Identify which cell holds the provided text, then report its (x, y) central coordinate. 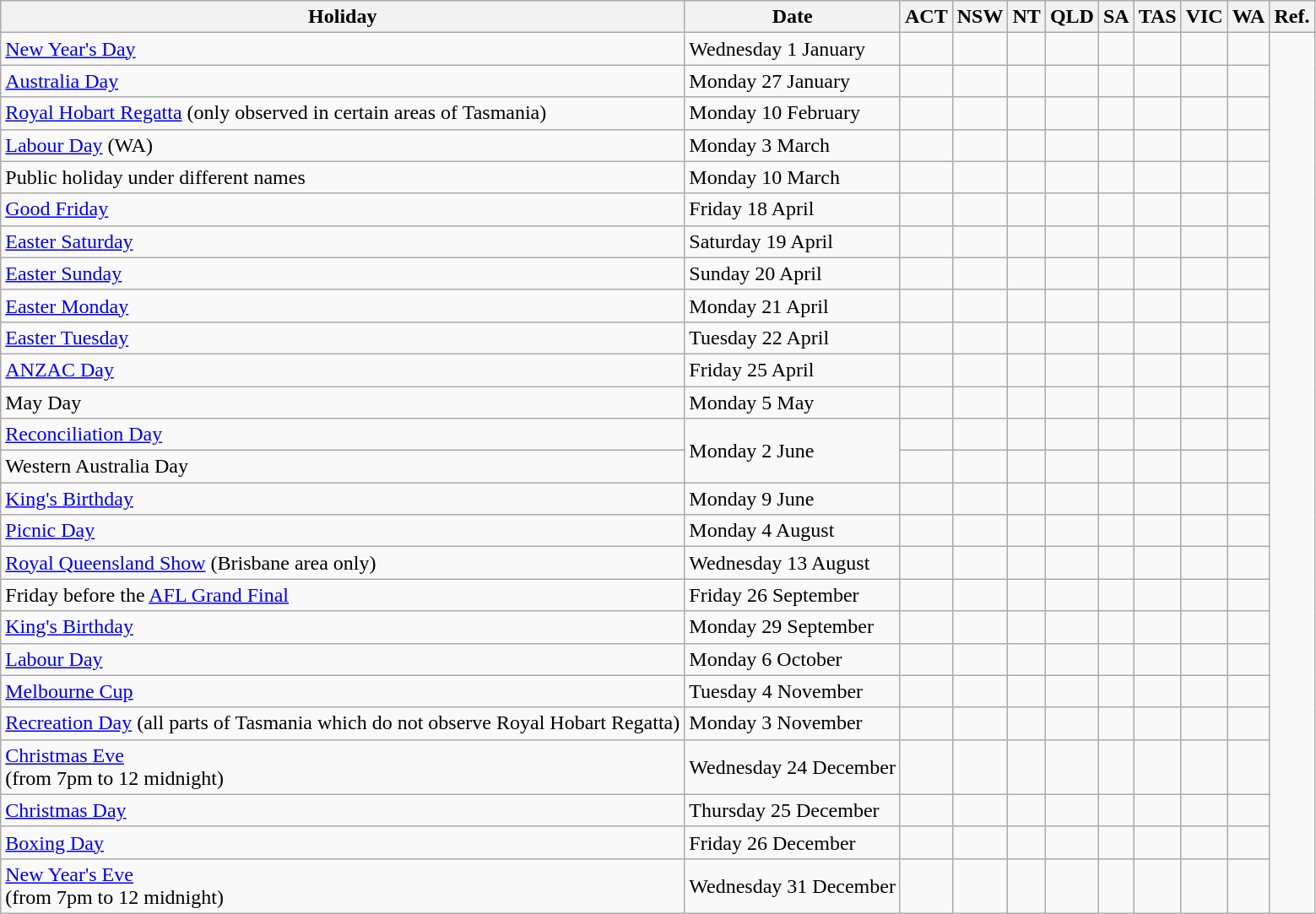
Date (793, 17)
May Day (343, 403)
Monday 6 October (793, 659)
Western Australia Day (343, 467)
WA (1248, 17)
Saturday 19 April (793, 241)
Monday 29 September (793, 627)
Sunday 20 April (793, 273)
Easter Monday (343, 306)
Friday 25 April (793, 370)
NSW (980, 17)
Easter Sunday (343, 273)
Wednesday 1 January (793, 49)
Monday 27 January (793, 81)
Wednesday 24 December (793, 766)
Holiday (343, 17)
Reconciliation Day (343, 435)
Monday 3 March (793, 145)
Royal Queensland Show (Brisbane area only) (343, 563)
Thursday 25 December (793, 810)
Tuesday 22 April (793, 338)
SA (1116, 17)
Monday 4 August (793, 531)
ANZAC Day (343, 370)
ACT (926, 17)
TAS (1157, 17)
Friday 26 December (793, 842)
Monday 5 May (793, 403)
Public holiday under different names (343, 177)
New Year's Eve(from 7pm to 12 midnight) (343, 886)
Labour Day (343, 659)
Monday 9 June (793, 499)
Monday 10 February (793, 113)
Friday before the AFL Grand Final (343, 595)
Royal Hobart Regatta (only observed in certain areas of Tasmania) (343, 113)
Friday 18 April (793, 209)
Recreation Day (all parts of Tasmania which do not observe Royal Hobart Regatta) (343, 723)
Ref. (1292, 17)
Wednesday 31 December (793, 886)
VIC (1204, 17)
Monday 2 June (793, 451)
Christmas Day (343, 810)
Australia Day (343, 81)
Christmas Eve(from 7pm to 12 midnight) (343, 766)
Friday 26 September (793, 595)
Easter Tuesday (343, 338)
Boxing Day (343, 842)
Melbourne Cup (343, 691)
Easter Saturday (343, 241)
QLD (1072, 17)
NT (1026, 17)
Monday 21 April (793, 306)
Good Friday (343, 209)
Monday 10 March (793, 177)
Wednesday 13 August (793, 563)
Labour Day (WA) (343, 145)
Monday 3 November (793, 723)
New Year's Day (343, 49)
Picnic Day (343, 531)
Tuesday 4 November (793, 691)
